Locate the cell with the specified text and output its [x, y] center coordinate. 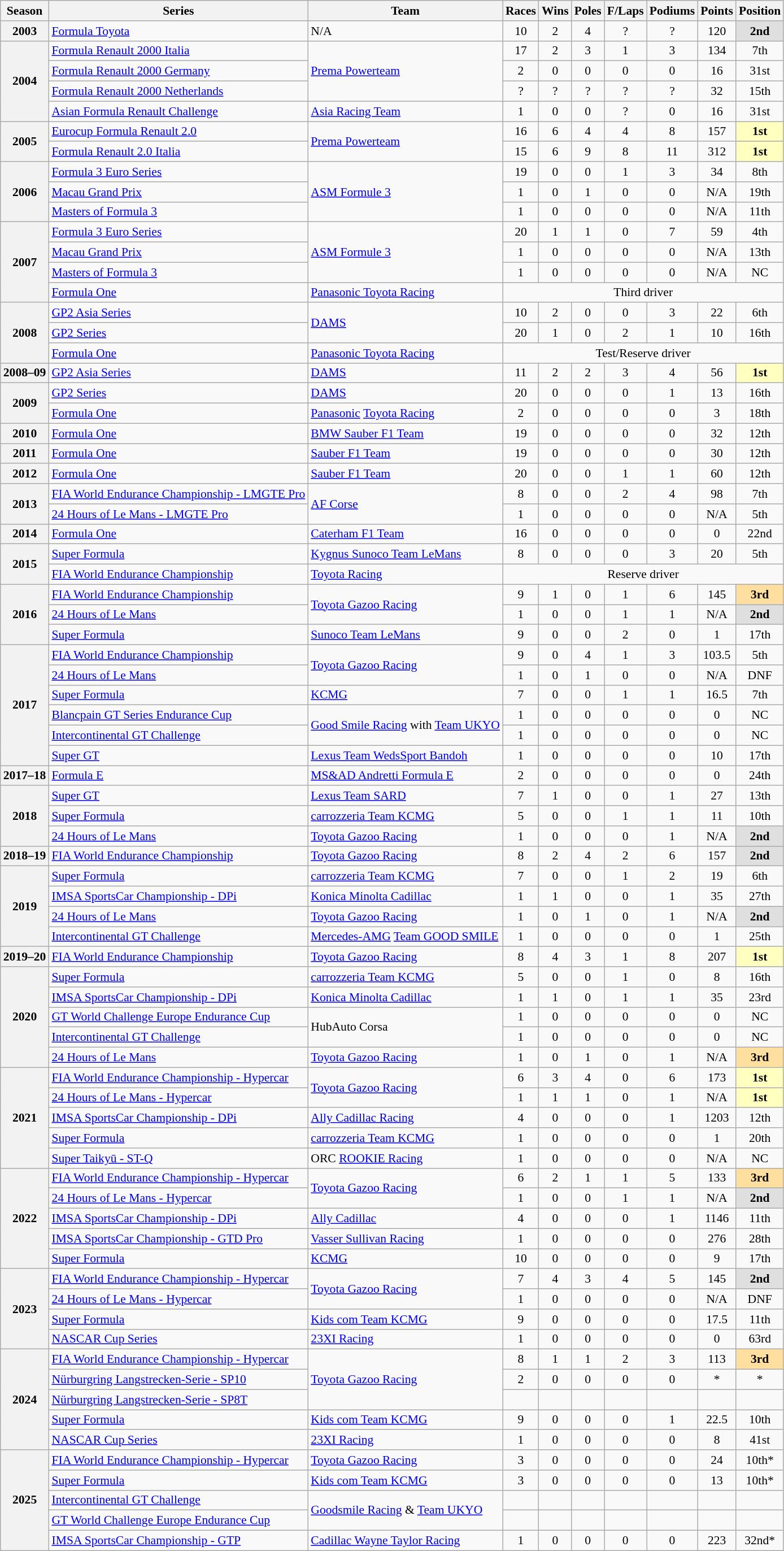
20th [760, 1138]
Nürburgring Langstrecken-Serie - SP10 [178, 1380]
Team [406, 11]
Sunoco Team LeMans [406, 635]
2022 [25, 1218]
Formula E [178, 776]
2003 [25, 31]
2018–19 [25, 856]
2010 [25, 433]
Ally Cadillac [406, 1219]
2015 [25, 564]
AF Corse [406, 504]
22 [717, 313]
2014 [25, 534]
28th [760, 1239]
2018 [25, 816]
22.5 [717, 1420]
Formula Renault 2.0 Italia [178, 152]
56 [717, 373]
IMSA SportsCar Championship - GTP [178, 1541]
Races [521, 11]
59 [717, 232]
Nürburgring Langstrecken-Serie - SP8T [178, 1400]
HubAuto Corsa [406, 1027]
173 [717, 1078]
Podiums [672, 11]
Blancpain GT Series Endurance Cup [178, 715]
19th [760, 192]
223 [717, 1541]
Kygnus Sunoco Team LeMans [406, 554]
2007 [25, 262]
2019–20 [25, 957]
BMW Sauber F1 Team [406, 433]
17.5 [717, 1319]
2006 [25, 192]
Formula Toyota [178, 31]
2024 [25, 1400]
17 [521, 51]
IMSA SportsCar Championship - GTD Pro [178, 1239]
63rd [760, 1339]
27 [717, 796]
Series [178, 11]
Points [717, 11]
F/Laps [626, 11]
Eurocup Formula Renault 2.0 [178, 132]
18th [760, 414]
2008 [25, 333]
2025 [25, 1500]
Season [25, 11]
60 [717, 474]
FIA World Endurance Championship - LMGTE Pro [178, 494]
8th [760, 172]
2020 [25, 1017]
25th [760, 937]
27th [760, 897]
Cadillac Wayne Taylor Racing [406, 1541]
2011 [25, 454]
276 [717, 1239]
2013 [25, 504]
Position [760, 11]
207 [717, 957]
133 [717, 1178]
Formula Renault 2000 Germany [178, 71]
1146 [717, 1219]
Formula Renault 2000 Netherlands [178, 92]
2012 [25, 474]
ORC ROOKIE Racing [406, 1158]
Caterham F1 Team [406, 534]
2023 [25, 1309]
24 [717, 1460]
Vasser Sullivan Racing [406, 1239]
120 [717, 31]
Ally Cadillac Racing [406, 1118]
24th [760, 776]
15th [760, 92]
MS&AD Andretti Formula E [406, 776]
30 [717, 454]
34 [717, 172]
98 [717, 494]
113 [717, 1359]
41st [760, 1440]
Toyota Racing [406, 575]
Poles [588, 11]
22nd [760, 534]
Asia Racing Team [406, 111]
Lexus Team WedsSport Bandoh [406, 755]
32nd* [760, 1541]
Goodsmile Racing & Team UKYO [406, 1510]
Lexus Team SARD [406, 796]
2017–18 [25, 776]
Formula Renault 2000 Italia [178, 51]
Asian Formula Renault Challenge [178, 111]
Mercedes-AMG Team GOOD SMILE [406, 937]
2008–09 [25, 373]
2009 [25, 403]
Third driver [643, 293]
23rd [760, 997]
Reserve driver [643, 575]
2017 [25, 705]
2016 [25, 615]
312 [717, 152]
2005 [25, 141]
134 [717, 51]
Wins [555, 11]
Good Smile Racing with Team UKYO [406, 725]
15 [521, 152]
Super Taikyū - ST-Q [178, 1158]
2021 [25, 1118]
1203 [717, 1118]
2019 [25, 906]
24 Hours of Le Mans - LMGTE Pro [178, 514]
Test/Reserve driver [643, 353]
2004 [25, 81]
4th [760, 232]
16.5 [717, 695]
103.5 [717, 655]
